Scan for the cell matching the given text and deliver its (x, y) coordinate at center. 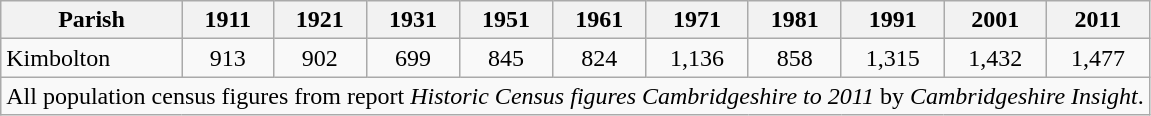
1,477 (1098, 58)
Parish (92, 20)
2001 (996, 20)
1921 (320, 20)
Kimbolton (92, 58)
1911 (228, 20)
1,136 (698, 58)
1,432 (996, 58)
1931 (412, 20)
902 (320, 58)
All population census figures from report Historic Census figures Cambridgeshire to 2011 by Cambridgeshire Insight. (576, 96)
699 (412, 58)
1,315 (892, 58)
858 (794, 58)
913 (228, 58)
2011 (1098, 20)
1981 (794, 20)
1961 (600, 20)
824 (600, 58)
1971 (698, 20)
1991 (892, 20)
845 (506, 58)
1951 (506, 20)
